For the text-containing cell, return its midpoint in [X, Y] coordinate format. 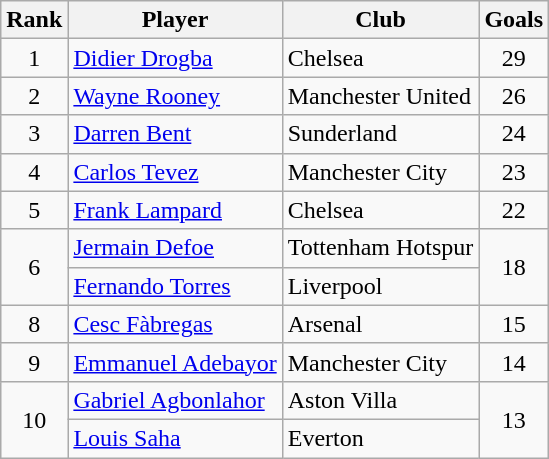
Darren Bent [175, 134]
14 [514, 362]
Club [380, 20]
Fernando Torres [175, 286]
Rank [34, 20]
Liverpool [380, 286]
Aston Villa [380, 400]
1 [34, 58]
Player [175, 20]
10 [34, 419]
6 [34, 267]
Cesc Fàbregas [175, 324]
23 [514, 172]
Didier Drogba [175, 58]
15 [514, 324]
Gabriel Agbonlahor [175, 400]
Frank Lampard [175, 210]
Emmanuel Adebayor [175, 362]
4 [34, 172]
Louis Saha [175, 438]
2 [34, 96]
Sunderland [380, 134]
22 [514, 210]
Carlos Tevez [175, 172]
3 [34, 134]
Tottenham Hotspur [380, 248]
5 [34, 210]
13 [514, 419]
8 [34, 324]
Arsenal [380, 324]
26 [514, 96]
Goals [514, 20]
Manchester United [380, 96]
24 [514, 134]
18 [514, 267]
29 [514, 58]
Everton [380, 438]
Jermain Defoe [175, 248]
Wayne Rooney [175, 96]
9 [34, 362]
